For the text-containing cell, return its midpoint in (X, Y) coordinate format. 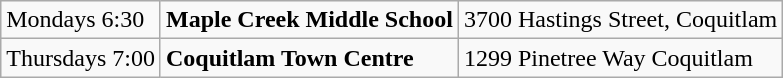
Thursdays 7:00 (81, 58)
Mondays 6:30 (81, 20)
3700 Hastings Street, Coquitlam (620, 20)
1299 Pinetree Way Coquitlam (620, 58)
Maple Creek Middle School (309, 20)
Coquitlam Town Centre (309, 58)
